Capture the cell that displays the provided text and extract its (x, y) central coordinate. 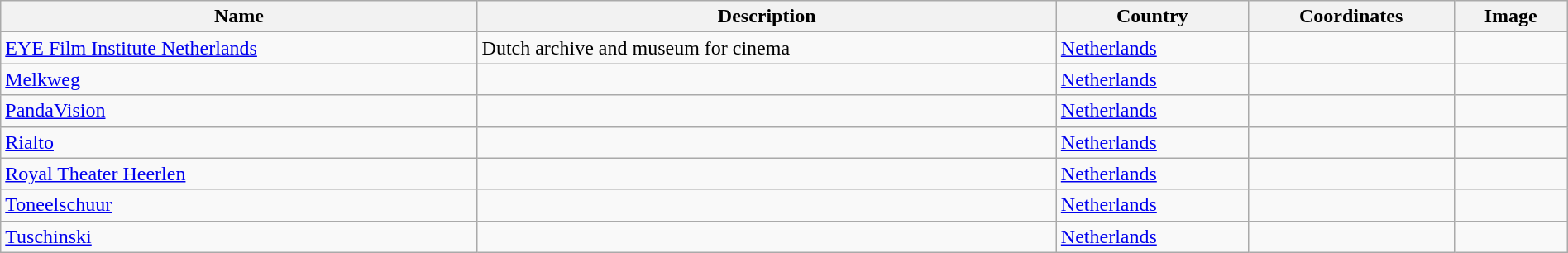
Dutch archive and museum for cinema (767, 48)
Tuschinski (239, 236)
Coordinates (1351, 17)
Name (239, 17)
EYE Film Institute Netherlands (239, 48)
PandaVision (239, 111)
Description (767, 17)
Country (1152, 17)
Image (1510, 17)
Toneelschuur (239, 205)
Rialto (239, 142)
Melkweg (239, 79)
Royal Theater Heerlen (239, 174)
